Determine the [X, Y] coordinate at the center of the cell enclosing the given text.  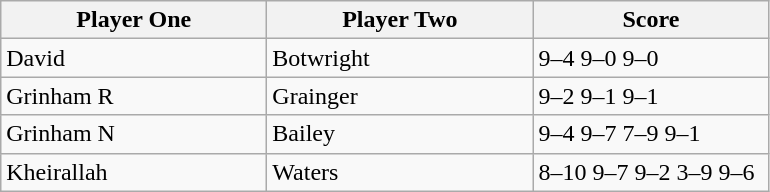
Player One [134, 20]
8–10 9–7 9–2 3–9 9–6 [651, 172]
9–2 9–1 9–1 [651, 96]
Grainger [400, 96]
Grinham N [134, 134]
Waters [400, 172]
Bailey [400, 134]
Player Two [400, 20]
Botwright [400, 58]
David [134, 58]
Kheirallah [134, 172]
9–4 9–0 9–0 [651, 58]
9–4 9–7 7–9 9–1 [651, 134]
Grinham R [134, 96]
Score [651, 20]
